Search for the cell housing the specified text and yield its (x, y) center coordinate. 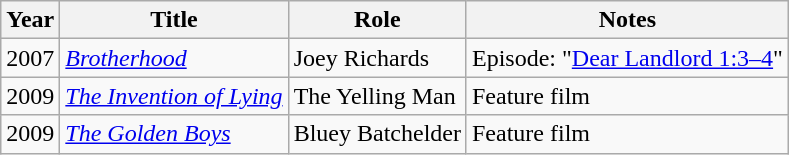
The Golden Boys (174, 134)
The Yelling Man (377, 96)
Notes (627, 20)
Role (377, 20)
Episode: "Dear Landlord 1:3–4" (627, 58)
The Invention of Lying (174, 96)
2007 (30, 58)
Bluey Batchelder (377, 134)
Brotherhood (174, 58)
Joey Richards (377, 58)
Title (174, 20)
Year (30, 20)
